Return the (X, Y) coordinate for the center point of the cell that contains the specified text.  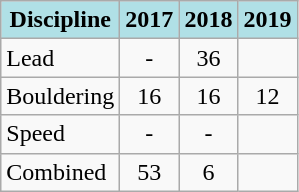
36 (208, 58)
12 (268, 96)
Lead (60, 58)
Discipline (60, 20)
Combined (60, 172)
53 (150, 172)
Speed (60, 134)
2019 (268, 20)
2018 (208, 20)
2017 (150, 20)
6 (208, 172)
Bouldering (60, 96)
